Provide the [x, y] coordinate of the cell's center where the given text is located.  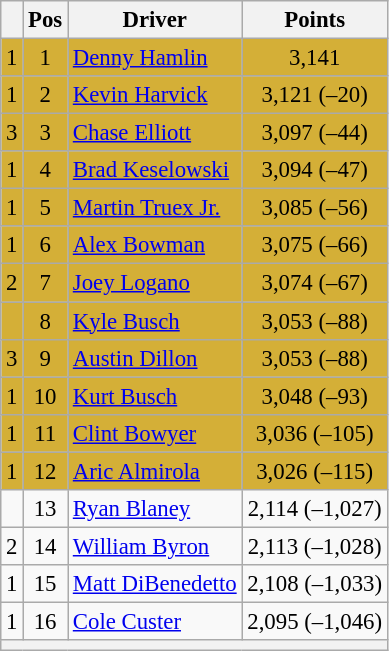
13 [46, 509]
William Byron [155, 546]
Kurt Busch [155, 396]
Alex Bowman [155, 245]
3,036 (–105) [314, 433]
16 [46, 621]
3,097 (–44) [314, 133]
2,113 (–1,028) [314, 546]
Pos [46, 20]
8 [46, 321]
14 [46, 546]
3,094 (–47) [314, 170]
Driver [155, 20]
3,121 (–20) [314, 95]
11 [46, 433]
3,075 (–66) [314, 245]
Denny Hamlin [155, 58]
Ryan Blaney [155, 509]
Martin Truex Jr. [155, 208]
Cole Custer [155, 621]
Aric Almirola [155, 471]
12 [46, 471]
Kyle Busch [155, 321]
2,114 (–1,027) [314, 509]
Joey Logano [155, 283]
7 [46, 283]
5 [46, 208]
9 [46, 358]
4 [46, 170]
3,048 (–93) [314, 396]
2,095 (–1,046) [314, 621]
10 [46, 396]
Matt DiBenedetto [155, 584]
Points [314, 20]
Clint Bowyer [155, 433]
6 [46, 245]
3,026 (–115) [314, 471]
3,074 (–67) [314, 283]
Austin Dillon [155, 358]
15 [46, 584]
Kevin Harvick [155, 95]
Brad Keselowski [155, 170]
3,141 [314, 58]
Chase Elliott [155, 133]
2,108 (–1,033) [314, 584]
3,085 (–56) [314, 208]
